From the cell containing the given text, extract its center point as [X, Y] coordinate. 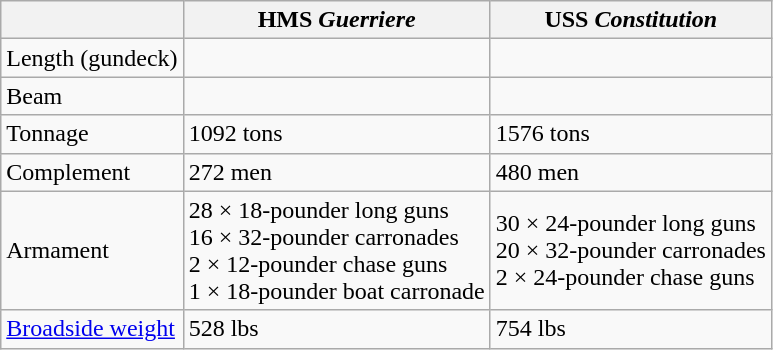
Beam [92, 96]
1576 tons [630, 134]
754 lbs [630, 329]
Tonnage [92, 134]
528 lbs [336, 329]
Armament [92, 250]
Complement [92, 172]
480 men [630, 172]
28 × 18-pounder long guns16 × 32-pounder carronades2 × 12-pounder chase guns 1 × 18-pounder boat carronade [336, 250]
272 men [336, 172]
Broadside weight [92, 329]
Length (gundeck) [92, 58]
1092 tons [336, 134]
30 × 24-pounder long guns20 × 32-pounder carronades2 × 24-pounder chase guns [630, 250]
USS Constitution [630, 20]
HMS Guerriere [336, 20]
